Capture the cell that displays the provided text and extract its [X, Y] central coordinate. 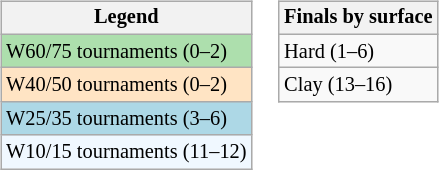
Clay (13–16) [358, 85]
Legend [126, 18]
W40/50 tournaments (0–2) [126, 85]
W25/35 tournaments (3–6) [126, 119]
Hard (1–6) [358, 51]
W60/75 tournaments (0–2) [126, 51]
Finals by surface [358, 18]
W10/15 tournaments (11–12) [126, 152]
